Return the (x, y) coordinate for the center point of the cell that contains the specified text.  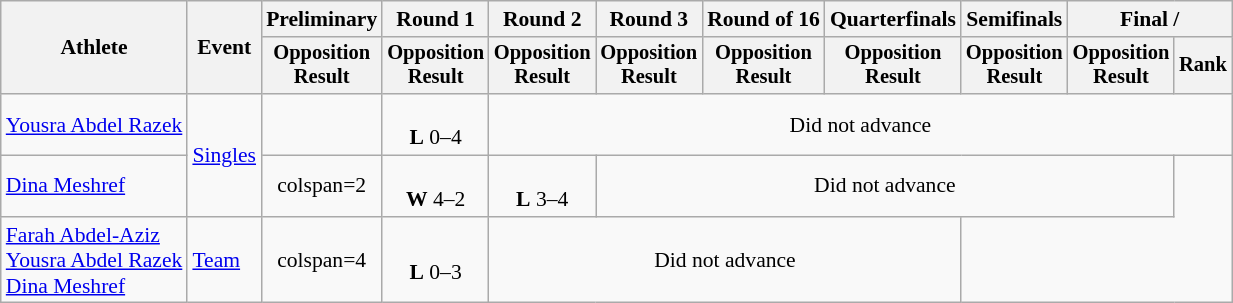
L 3–4 (542, 186)
Round 3 (650, 19)
Round 2 (542, 19)
Round of 16 (764, 19)
colspan=2 (322, 186)
Quarterfinals (893, 19)
L 0–4 (436, 124)
W 4–2 (436, 186)
Dina Meshref (94, 186)
Semifinals (1014, 19)
Athlete (94, 48)
Preliminary (322, 19)
Round 1 (436, 19)
Singles (224, 155)
Event (224, 48)
Final / (1150, 19)
Yousra Abdel Razek (94, 124)
Rank (1203, 66)
